Find where the given text appears and provide that cell's center as [X, Y] coordinate. 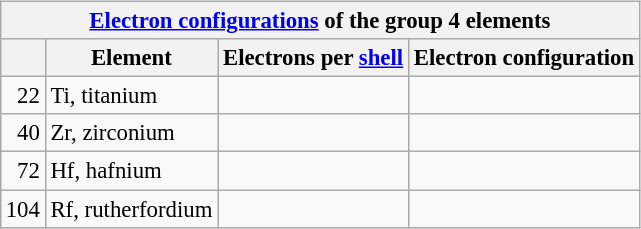
Rf, rutherfordium [132, 209]
Element [132, 58]
Ti, titanium [132, 96]
104 [22, 209]
Electron configuration [524, 58]
22 [22, 96]
Hf, hafnium [132, 171]
40 [22, 133]
Electrons per shell [314, 58]
72 [22, 171]
Electron configurations of the group 4 elements [320, 21]
Zr, zirconium [132, 133]
